For the text-containing cell, return its midpoint in [x, y] coordinate format. 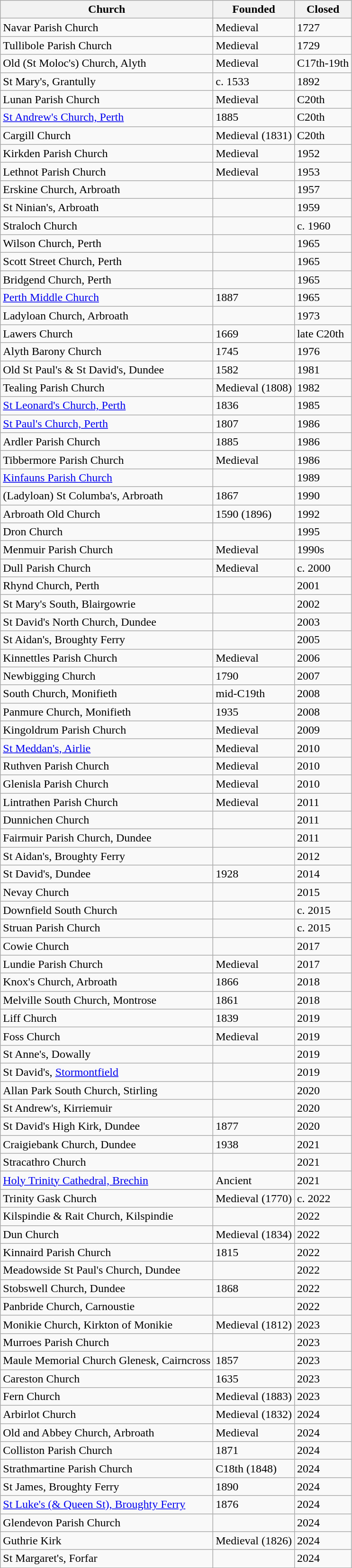
Medieval (1770) [254, 1198]
1992 [323, 514]
1981 [323, 370]
1815 [254, 1252]
Cargill Church [107, 135]
Meadowside St Paul's Church, Dundee [107, 1270]
1990s [323, 550]
1866 [254, 982]
Nevay Church [107, 892]
St Andrew's, Kirriemuir [107, 1108]
Struan Parish Church [107, 928]
St Luke's (& Queen St), Broughty Ferry [107, 1505]
1635 [254, 1379]
St Meddan's, Airlie [107, 748]
c. 2022 [323, 1198]
St Mary's, Grantully [107, 81]
1857 [254, 1360]
Perth Middle Church [107, 298]
1953 [323, 171]
1868 [254, 1288]
Kirkden Parish Church [107, 153]
St David's High Kirk, Dundee [107, 1126]
1989 [323, 478]
Cowie Church [107, 946]
2002 [323, 604]
Foss Church [107, 1036]
Holy Trinity Cathedral, Brechin [107, 1180]
Kinnaird Parish Church [107, 1252]
C18th (1848) [254, 1469]
Ancient [254, 1180]
2012 [323, 856]
2009 [323, 730]
Knox's Church, Arbroath [107, 982]
1729 [323, 45]
Kinfauns Parish Church [107, 478]
Tullibole Parish Church [107, 45]
1990 [323, 496]
Kingoldrum Parish Church [107, 730]
Medieval (1831) [254, 135]
Old St Paul's & St David's, Dundee [107, 370]
1973 [323, 316]
1890 [254, 1487]
St David's North Church, Dundee [107, 622]
1867 [254, 496]
Medieval (1832) [254, 1415]
Lintrathen Parish Church [107, 802]
Medieval (1834) [254, 1234]
Strathmartine Parish Church [107, 1469]
2003 [323, 622]
Tealing Parish Church [107, 388]
Medieval (1826) [254, 1541]
Kilspindie & Rait Church, Kilspindie [107, 1216]
c. 1533 [254, 81]
1582 [254, 370]
Menmuir Parish Church [107, 550]
Lundie Parish Church [107, 964]
late C20th [323, 334]
1876 [254, 1505]
Downfield South Church [107, 910]
1887 [254, 298]
Lunan Parish Church [107, 99]
Murroes Parish Church [107, 1342]
mid-C19th [254, 694]
1892 [323, 81]
1938 [254, 1144]
Rhynd Church, Perth [107, 586]
Straloch Church [107, 226]
Medieval (1808) [254, 388]
1985 [323, 406]
St David's, Dundee [107, 874]
Tibbermore Parish Church [107, 460]
(Ladyloan) St Columba's, Arbroath [107, 496]
Arbirlot Church [107, 1415]
c. 2000 [323, 568]
1745 [254, 352]
C17th-19th [323, 63]
St Margaret's, Forfar [107, 1559]
1790 [254, 676]
Dunnichen Church [107, 820]
Ruthven Parish Church [107, 766]
c. 1960 [323, 226]
Stobswell Church, Dundee [107, 1288]
Arbroath Old Church [107, 514]
2001 [323, 586]
Church [107, 9]
1727 [323, 27]
Monikie Church, Kirkton of Monikie [107, 1324]
Allan Park South Church, Stirling [107, 1090]
Alyth Barony Church [107, 352]
Panmure Church, Monifieth [107, 712]
Trinity Gask Church [107, 1198]
Stracathro Church [107, 1162]
Maule Memorial Church Glenesk, Cairncross [107, 1360]
Medieval (1883) [254, 1397]
Old (St Moloc's) Church, Alyth [107, 63]
Dron Church [107, 532]
Liff Church [107, 1018]
Erskine Church, Arbroath [107, 189]
Newbigging Church [107, 676]
2007 [323, 676]
1959 [323, 207]
St David's, Stormontfield [107, 1072]
Panbride Church, Carnoustie [107, 1306]
1957 [323, 189]
Founded [254, 9]
St Leonard's Church, Perth [107, 406]
Scott Street Church, Perth [107, 262]
South Church, Monifieth [107, 694]
2015 [323, 892]
St Mary's South, Blairgowrie [107, 604]
Lethnot Parish Church [107, 171]
2005 [323, 640]
Ardler Parish Church [107, 442]
Closed [323, 9]
St James, Broughty Ferry [107, 1487]
Fern Church [107, 1397]
Kinnettles Parish Church [107, 658]
1995 [323, 532]
Navar Parish Church [107, 27]
St Ninian's, Arbroath [107, 207]
1669 [254, 334]
Glenisla Parish Church [107, 784]
1871 [254, 1451]
Old and Abbey Church, Arbroath [107, 1433]
Medieval (1812) [254, 1324]
Glendevon Parish Church [107, 1523]
Melville South Church, Montrose [107, 1000]
2006 [323, 658]
Fairmuir Parish Church, Dundee [107, 838]
1861 [254, 1000]
1976 [323, 352]
1877 [254, 1126]
1807 [254, 424]
Ladyloan Church, Arbroath [107, 316]
2014 [323, 874]
Bridgend Church, Perth [107, 280]
St Paul's Church, Perth [107, 424]
Careston Church [107, 1379]
1982 [323, 388]
1590 (1896) [254, 514]
Guthrie Kirk [107, 1541]
1839 [254, 1018]
1928 [254, 874]
Craigiebank Church, Dundee [107, 1144]
Colliston Parish Church [107, 1451]
1952 [323, 153]
1935 [254, 712]
1836 [254, 406]
Wilson Church, Perth [107, 244]
Dull Parish Church [107, 568]
Dun Church [107, 1234]
Lawers Church [107, 334]
St Andrew's Church, Perth [107, 117]
St Anne's, Dowally [107, 1054]
